Scan for the cell matching the given text and deliver its [X, Y] coordinate at center. 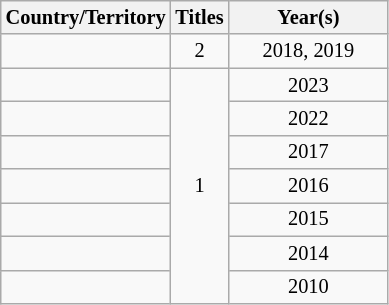
1 [199, 186]
Year(s) [308, 17]
2016 [308, 186]
Titles [199, 17]
2015 [308, 219]
2 [199, 51]
2014 [308, 253]
2023 [308, 85]
2017 [308, 152]
Country/Territory [86, 17]
2018, 2019 [308, 51]
2010 [308, 287]
2022 [308, 118]
